Find where the given text appears and provide that cell's center as (X, Y) coordinate. 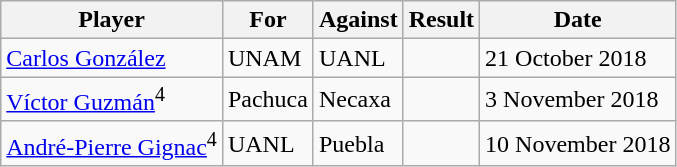
Result (441, 20)
Puebla (358, 144)
For (268, 20)
Víctor Guzmán4 (112, 100)
Date (578, 20)
3 November 2018 (578, 100)
André-Pierre Gignac4 (112, 144)
21 October 2018 (578, 58)
Player (112, 20)
10 November 2018 (578, 144)
Necaxa (358, 100)
Carlos González (112, 58)
Against (358, 20)
Pachuca (268, 100)
UNAM (268, 58)
